Detect which cell encompasses the target text, then output its (X, Y) center coordinate. 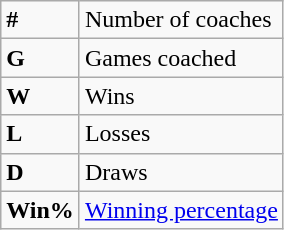
# (40, 20)
Draws (181, 172)
Games coached (181, 58)
L (40, 134)
D (40, 172)
Losses (181, 134)
Number of coaches (181, 20)
Win% (40, 210)
Wins (181, 96)
Winning percentage (181, 210)
G (40, 58)
W (40, 96)
